Extract the [x, y] coordinate from the center of the cell holding the provided text.  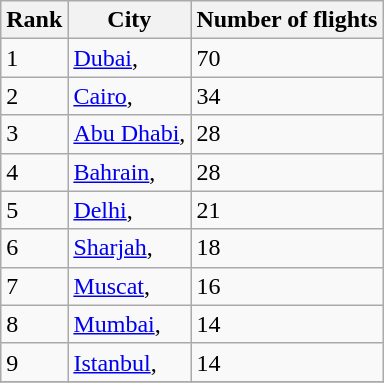
Number of flights [287, 20]
6 [34, 248]
Muscat, [130, 286]
9 [34, 362]
Dubai, [130, 58]
Delhi, [130, 210]
Rank [34, 20]
2 [34, 96]
Sharjah, [130, 248]
18 [287, 248]
8 [34, 324]
4 [34, 172]
City [130, 20]
16 [287, 286]
21 [287, 210]
3 [34, 134]
7 [34, 286]
70 [287, 58]
1 [34, 58]
34 [287, 96]
Istanbul, [130, 362]
Bahrain, [130, 172]
Mumbai, [130, 324]
Abu Dhabi, [130, 134]
Cairo, [130, 96]
5 [34, 210]
